Pinpoint the cell where the given text exists, returning its [x, y] midpoint coordinate. 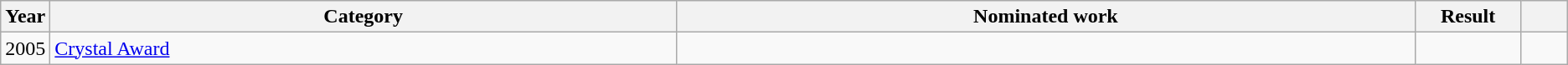
Result [1467, 17]
2005 [25, 48]
Nominated work [1046, 17]
Crystal Award [364, 48]
Year [25, 17]
Category [364, 17]
